Output the [x, y] coordinate of the center of the cell containing the given text.  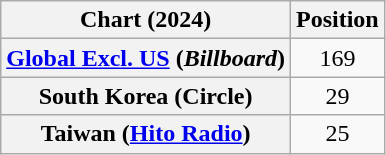
South Korea (Circle) [146, 96]
Chart (2024) [146, 20]
29 [338, 96]
Taiwan (Hito Radio) [146, 134]
Global Excl. US (Billboard) [146, 58]
169 [338, 58]
Position [338, 20]
25 [338, 134]
